From the cell containing the given text, extract its center point as (X, Y) coordinate. 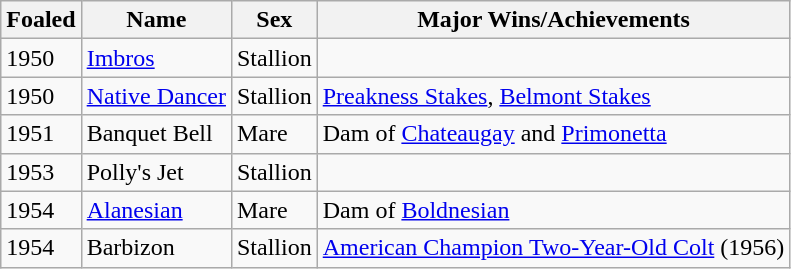
Name (156, 20)
1953 (41, 172)
Barbizon (156, 248)
Dam of Boldnesian (554, 210)
Sex (274, 20)
Dam of Chateaugay and Primonetta (554, 134)
Foaled (41, 20)
1951 (41, 134)
Preakness Stakes, Belmont Stakes (554, 96)
Alanesian (156, 210)
American Champion Two-Year-Old Colt (1956) (554, 248)
Polly's Jet (156, 172)
Major Wins/Achievements (554, 20)
Native Dancer (156, 96)
Imbros (156, 58)
Banquet Bell (156, 134)
